Return the (x, y) coordinate for the center point of the cell that contains the specified text.  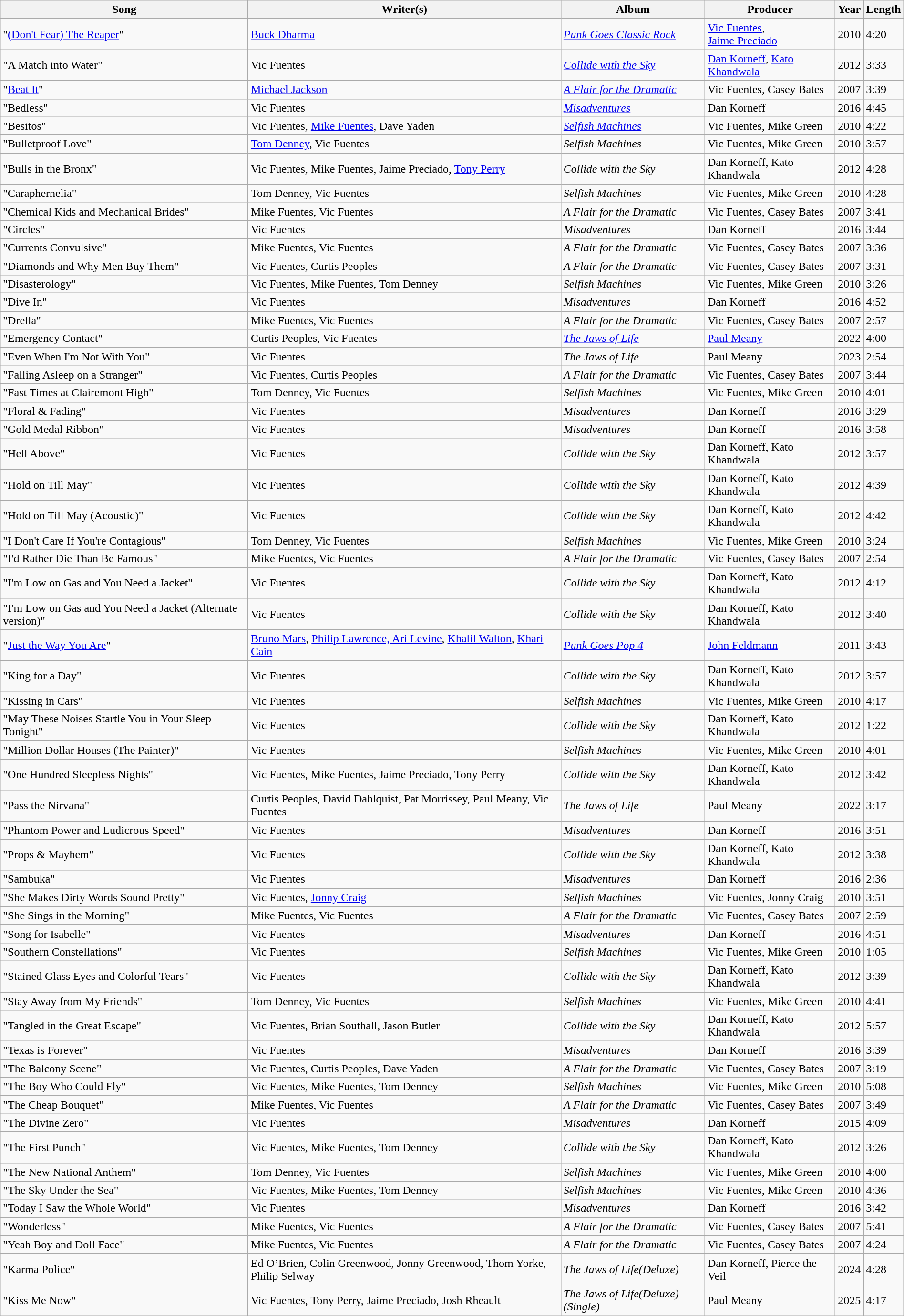
"I Don't Care If You're Contagious" (124, 540)
2:57 (883, 320)
4:41 (883, 1001)
3:41 (883, 211)
"One Hundred Sleepless Nights" (124, 774)
"The Divine Zero" (124, 1123)
"Besitos" (124, 126)
"May These Noises Startle You in Your Sleep Tonight" (124, 726)
4:09 (883, 1123)
1:22 (883, 726)
"The New National Anthem" (124, 1172)
3:33 (883, 65)
Curtis Peoples, Vic Fuentes (404, 339)
2025 (850, 1300)
"Falling Asleep on a Stranger" (124, 375)
Vic Fuentes, Tony Perry, Jaime Preciado, Josh Rheault (404, 1300)
"Phantom Power and Ludicrous Speed" (124, 830)
"Kiss Me Now" (124, 1300)
"Just the Way You Are" (124, 646)
The Jaws of Life(Deluxe) (633, 1269)
"Floral & Fading" (124, 411)
"The Cheap Bouquet" (124, 1105)
2015 (850, 1123)
"She Makes Dirty Words Sound Pretty" (124, 897)
"Diamonds and Why Men Buy Them" (124, 266)
5:57 (883, 1026)
3:29 (883, 411)
4:42 (883, 516)
2024 (850, 1269)
Vic Fuentes, Mike Fuentes, Dave Yaden (404, 126)
"The Boy Who Could Fly" (124, 1087)
Buck Dharma (404, 34)
"The Balcony Scene" (124, 1069)
4:36 (883, 1190)
3:58 (883, 429)
"Circles" (124, 229)
"Sambuka" (124, 879)
2023 (850, 357)
Ed O’Brien, Colin Greenwood, Jonny Greenwood, Thom Yorke, Philip Selway (404, 1269)
3:49 (883, 1105)
"Currents Convulsive" (124, 247)
Curtis Peoples, David Dahlquist, Pat Morrissey, Paul Meany, Vic Fuentes (404, 806)
Producer (770, 10)
3:31 (883, 266)
"Drella" (124, 320)
4:45 (883, 108)
Dan Korneff, Pierce the Veil (770, 1269)
"Kissing in Cars" (124, 701)
"Southern Constellations" (124, 952)
"Fast Times at Clairemont High" (124, 393)
5:08 (883, 1087)
2:36 (883, 879)
"Gold Medal Ribbon" (124, 429)
Vic Fuentes, Brian Southall, Jason Butler (404, 1026)
"Song for Isabelle" (124, 934)
4:24 (883, 1244)
2011 (850, 646)
4:51 (883, 934)
"Beat It" (124, 90)
"Hell Above" (124, 454)
4:20 (883, 34)
"Texas is Forever" (124, 1050)
"Bulletproof Love" (124, 144)
"Million Dollar Houses (The Painter)" (124, 750)
Writer(s) (404, 10)
"The Sky Under the Sea" (124, 1190)
"She Sings in the Morning" (124, 915)
"(Don't Fear) The Reaper" (124, 34)
The Jaws of Life(Deluxe) (Single) (633, 1300)
Year (850, 10)
"Even When I'm Not With You" (124, 357)
"Stay Away from My Friends" (124, 1001)
"Wonderless" (124, 1226)
Length (883, 10)
1:05 (883, 952)
"Karma Police" (124, 1269)
3:24 (883, 540)
3:17 (883, 806)
Vic Fuentes, Curtis Peoples, Dave Yaden (404, 1069)
"A Match into Water" (124, 65)
3:19 (883, 1069)
3:40 (883, 614)
Punk Goes Pop 4 (633, 646)
Album (633, 10)
"Disasterology" (124, 284)
"Chemical Kids and Mechanical Brides" (124, 211)
John Feldmann (770, 646)
3:36 (883, 247)
2:59 (883, 915)
"I'm Low on Gas and You Need a Jacket (Alternate version)" (124, 614)
"Pass the Nirvana" (124, 806)
5:41 (883, 1226)
Vic Fuentes,Jaime Preciado (770, 34)
Bruno Mars, Philip Lawrence, Ari Levine, Khalil Walton, Khari Cain (404, 646)
"King for a Day" (124, 676)
"Hold on Till May" (124, 484)
3:43 (883, 646)
Punk Goes Classic Rock (633, 34)
4:39 (883, 484)
"Yeah Boy and Doll Face" (124, 1244)
"Dive In" (124, 302)
Michael Jackson (404, 90)
3:38 (883, 854)
4:22 (883, 126)
"Caraphernelia" (124, 193)
"Stained Glass Eyes and Colorful Tears" (124, 977)
"Emergency Contact" (124, 339)
"Bulls in the Bronx" (124, 169)
"Today I Saw the Whole World" (124, 1208)
Song (124, 10)
"Props & Mayhem" (124, 854)
4:12 (883, 583)
"I'd Rather Die Than Be Famous" (124, 558)
"I'm Low on Gas and You Need a Jacket" (124, 583)
"Tangled in the Great Escape" (124, 1026)
"The First Punch" (124, 1147)
4:52 (883, 302)
"Bedless" (124, 108)
"Hold on Till May (Acoustic)" (124, 516)
